For the text-containing cell, return its midpoint in [x, y] coordinate format. 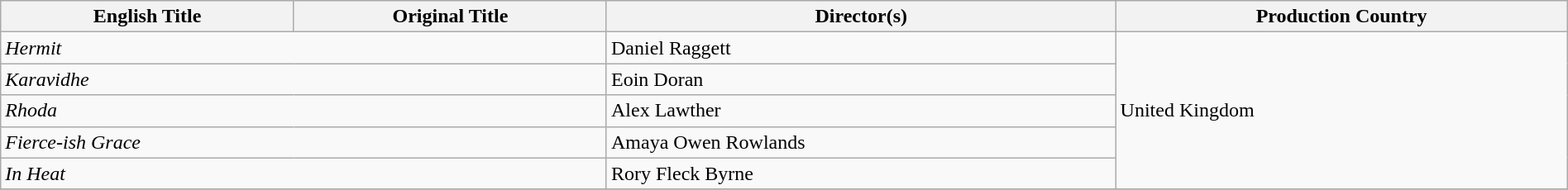
Original Title [450, 17]
Rory Fleck Byrne [861, 173]
Eoin Doran [861, 79]
Hermit [304, 48]
English Title [147, 17]
In Heat [304, 173]
Alex Lawther [861, 111]
Amaya Owen Rowlands [861, 142]
Fierce-ish Grace [304, 142]
Daniel Raggett [861, 48]
United Kingdom [1341, 111]
Production Country [1341, 17]
Director(s) [861, 17]
Karavidhe [304, 79]
Rhoda [304, 111]
